Pinpoint the cell where the given text exists, returning its [X, Y] midpoint coordinate. 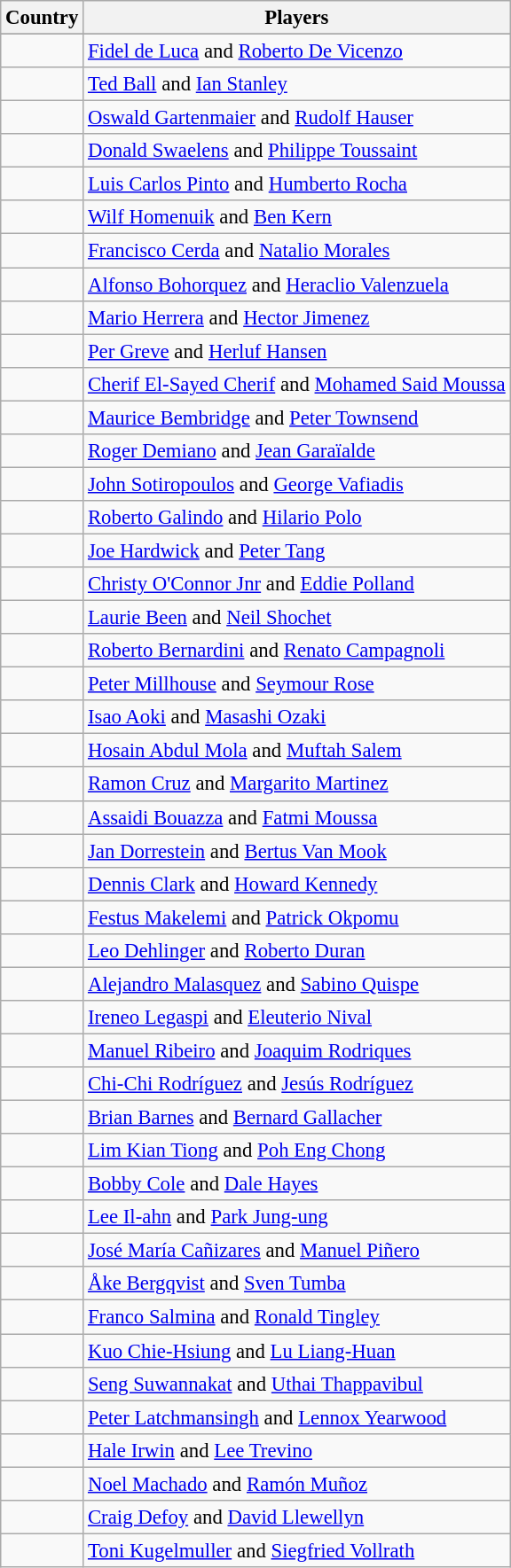
Hosain Abdul Mola and Muftah Salem [296, 751]
Oswald Gartenmaier and Rudolf Hauser [296, 118]
Chi-Chi Rodríguez and Jesús Rodríguez [296, 1084]
Leo Dehlinger and Roberto Duran [296, 951]
Toni Kugelmuller and Siegfried Vollrath [296, 1550]
Ramon Cruz and Margarito Martinez [296, 784]
Assaidi Bouazza and Fatmi Moussa [296, 817]
Laurie Been and Neil Shochet [296, 618]
Fidel de Luca and Roberto De Vicenzo [296, 51]
José María Cañizares and Manuel Piñero [296, 1251]
Ted Ball and Ian Stanley [296, 84]
Roberto Galindo and Hilario Polo [296, 518]
Wilf Homenuik and Ben Kern [296, 217]
Players [296, 18]
Donald Swaelens and Philippe Toussaint [296, 151]
Bobby Cole and Dale Hayes [296, 1184]
Craig Defoy and David Llewellyn [296, 1517]
Peter Latchmansingh and Lennox Yearwood [296, 1417]
Seng Suwannakat and Uthai Thappavibul [296, 1384]
Lee Il-ahn and Park Jung-ung [296, 1217]
Roger Demiano and Jean Garaïalde [296, 451]
John Sotiropoulos and George Vafiadis [296, 484]
Alfonso Bohorquez and Heraclio Valenzuela [296, 285]
Country [43, 18]
Åke Bergqvist and Sven Tumba [296, 1284]
Hale Irwin and Lee Trevino [296, 1450]
Christy O'Connor Jnr and Eddie Polland [296, 584]
Lim Kian Tiong and Poh Eng Chong [296, 1151]
Noel Machado and Ramón Muñoz [296, 1484]
Kuo Chie-Hsiung and Lu Liang-Huan [296, 1351]
Festus Makelemi and Patrick Okpomu [296, 917]
Roberto Bernardini and Renato Campagnoli [296, 651]
Dennis Clark and Howard Kennedy [296, 884]
Cherif El-Sayed Cherif and Mohamed Said Moussa [296, 384]
Per Greve and Herluf Hansen [296, 351]
Peter Millhouse and Seymour Rose [296, 684]
Luis Carlos Pinto and Humberto Rocha [296, 184]
Franco Salmina and Ronald Tingley [296, 1317]
Ireneo Legaspi and Eleuterio Nival [296, 1018]
Joe Hardwick and Peter Tang [296, 550]
Francisco Cerda and Natalio Morales [296, 251]
Brian Barnes and Bernard Gallacher [296, 1118]
Manuel Ribeiro and Joaquim Rodriques [296, 1050]
Maurice Bembridge and Peter Townsend [296, 417]
Jan Dorrestein and Bertus Van Mook [296, 851]
Mario Herrera and Hector Jimenez [296, 317]
Isao Aoki and Masashi Ozaki [296, 717]
Alejandro Malasquez and Sabino Quispe [296, 984]
